Locate the cell with the specified text and output its (X, Y) center coordinate. 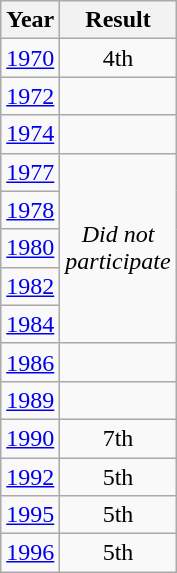
1978 (30, 210)
1980 (30, 248)
1972 (30, 96)
1995 (30, 515)
1982 (30, 286)
1977 (30, 172)
1970 (30, 58)
1996 (30, 553)
7th (118, 438)
1986 (30, 362)
Did notparticipate (118, 248)
Result (118, 20)
1984 (30, 324)
4th (118, 58)
1989 (30, 400)
1974 (30, 134)
1990 (30, 438)
Year (30, 20)
1992 (30, 477)
